Find where the given text appears and provide that cell's center as [X, Y] coordinate. 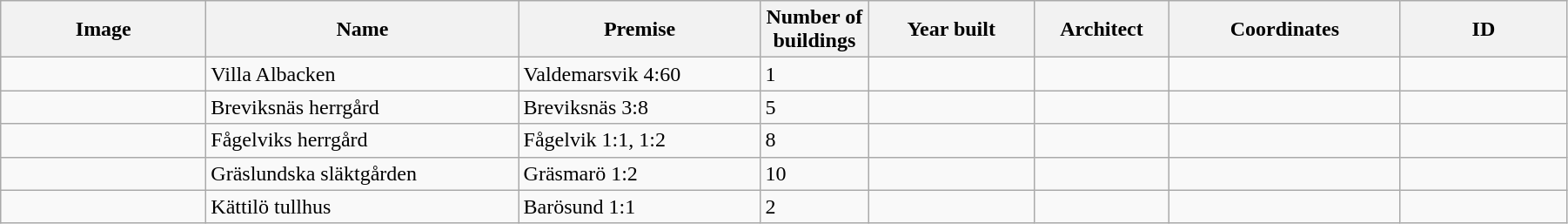
Architect [1102, 30]
Kättilö tullhus [362, 207]
Gräsmarö 1:2 [640, 173]
10 [814, 173]
Gräslundska släktgården [362, 173]
Fågelvik 1:1, 1:2 [640, 140]
Valdemarsvik 4:60 [640, 74]
Villa Albacken [362, 74]
ID [1483, 30]
Image [104, 30]
1 [814, 74]
2 [814, 207]
Name [362, 30]
Number ofbuildings [814, 30]
Premise [640, 30]
Coordinates [1284, 30]
Breviksnäs herrgård [362, 107]
Breviksnäs 3:8 [640, 107]
Year built [952, 30]
Barösund 1:1 [640, 207]
Fågelviks herrgård [362, 140]
8 [814, 140]
5 [814, 107]
